Determine the [X, Y] coordinate at the center of the cell enclosing the given text.  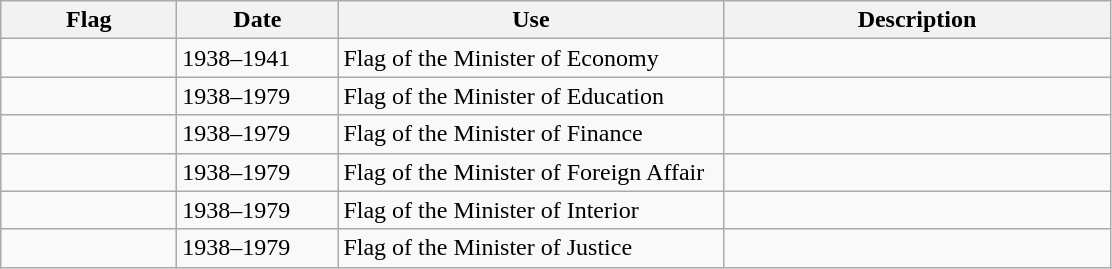
Flag of the Minister of Interior [531, 210]
Flag of the Minister of Finance [531, 134]
Date [258, 20]
Description [917, 20]
Flag [89, 20]
Flag of the Minister of Economy [531, 58]
Flag of the Minister of Justice [531, 248]
1938–1941 [258, 58]
Flag of the Minister of Foreign Affair [531, 172]
Flag of the Minister of Education [531, 96]
Use [531, 20]
